From the cell containing the given text, extract its center point as [x, y] coordinate. 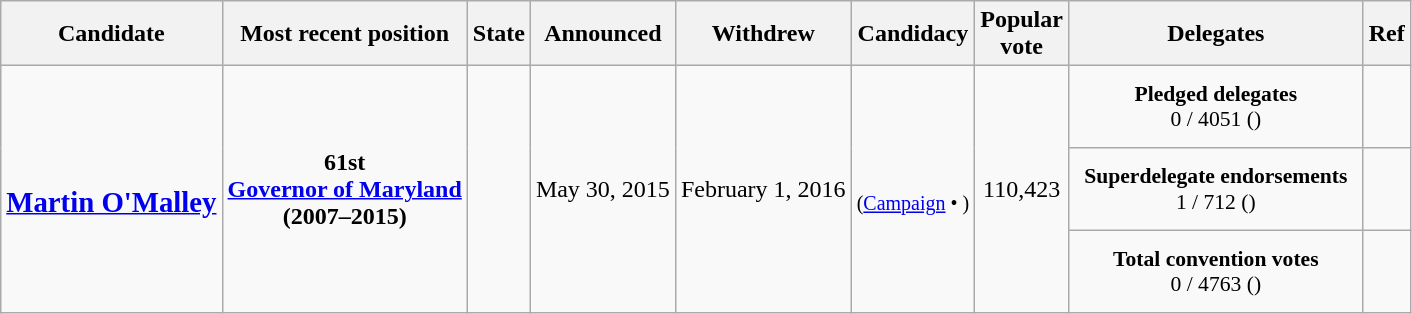
Superdelegate endorsements 1 / 712 () [1216, 189]
February 1, 2016 [763, 190]
May 30, 2015 [602, 190]
110,423 [1022, 190]
Candidate [112, 34]
(Campaign • ) [913, 190]
61stGovernor of Maryland (2007–2015) [344, 190]
Pledged delegates 0 / 4051 () [1216, 107]
State [498, 34]
Popularvote [1022, 34]
Ref [1386, 34]
Most recent position [344, 34]
Martin O'Malley [112, 190]
Total convention votes 0 / 4763 () [1216, 272]
Delegates [1216, 34]
Announced [602, 34]
Withdrew [763, 34]
Candidacy [913, 34]
